From the cell containing the given text, extract its center point as (x, y) coordinate. 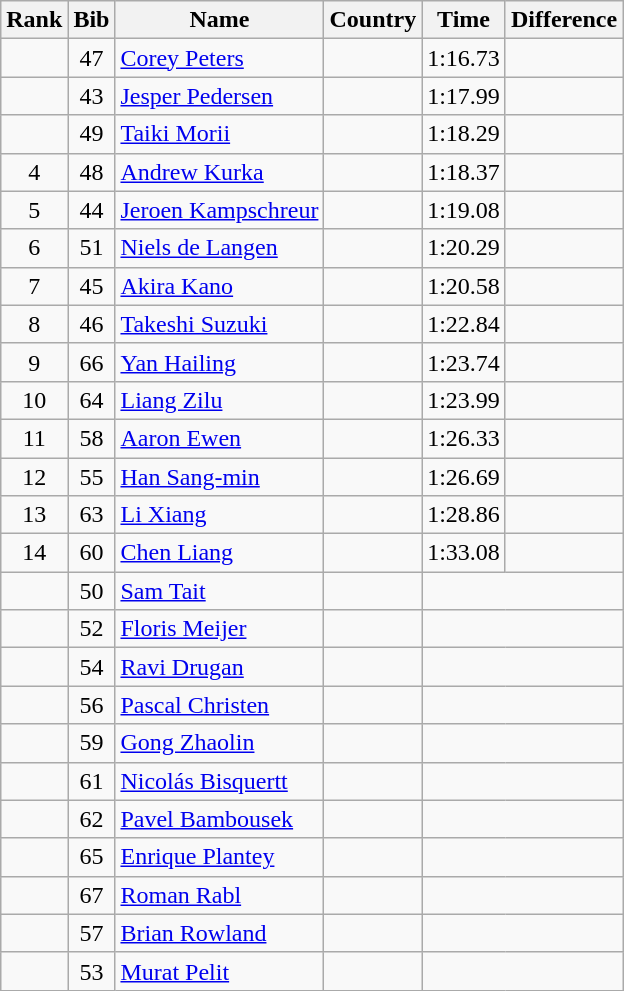
Li Xiang (220, 515)
57 (92, 933)
54 (92, 667)
1:18.29 (464, 134)
Floris Meijer (220, 629)
1:20.58 (464, 286)
9 (34, 362)
63 (92, 515)
13 (34, 515)
44 (92, 210)
62 (92, 819)
53 (92, 971)
10 (34, 400)
55 (92, 477)
1:22.84 (464, 324)
43 (92, 96)
Takeshi Suzuki (220, 324)
Difference (564, 20)
1:26.33 (464, 438)
4 (34, 172)
Roman Rabl (220, 895)
Niels de Langen (220, 248)
Bib (92, 20)
Pascal Christen (220, 705)
67 (92, 895)
65 (92, 857)
52 (92, 629)
1:19.08 (464, 210)
Aaron Ewen (220, 438)
Taiki Morii (220, 134)
Sam Tait (220, 591)
59 (92, 743)
Enrique Plantey (220, 857)
11 (34, 438)
1:20.29 (464, 248)
45 (92, 286)
1:26.69 (464, 477)
1:18.37 (464, 172)
64 (92, 400)
12 (34, 477)
14 (34, 553)
8 (34, 324)
Pavel Bambousek (220, 819)
Time (464, 20)
6 (34, 248)
Yan Hailing (220, 362)
1:17.99 (464, 96)
Andrew Kurka (220, 172)
Jeroen Kampschreur (220, 210)
46 (92, 324)
Han Sang-min (220, 477)
1:23.74 (464, 362)
1:33.08 (464, 553)
49 (92, 134)
1:28.86 (464, 515)
Rank (34, 20)
Murat Pelit (220, 971)
48 (92, 172)
Nicolás Bisquertt (220, 781)
61 (92, 781)
Liang Zilu (220, 400)
47 (92, 58)
Chen Liang (220, 553)
Name (220, 20)
60 (92, 553)
7 (34, 286)
5 (34, 210)
Ravi Drugan (220, 667)
Gong Zhaolin (220, 743)
Akira Kano (220, 286)
Country (373, 20)
Jesper Pedersen (220, 96)
Brian Rowland (220, 933)
1:16.73 (464, 58)
56 (92, 705)
66 (92, 362)
50 (92, 591)
58 (92, 438)
Corey Peters (220, 58)
51 (92, 248)
1:23.99 (464, 400)
